Scan for the cell matching the given text and deliver its (X, Y) coordinate at center. 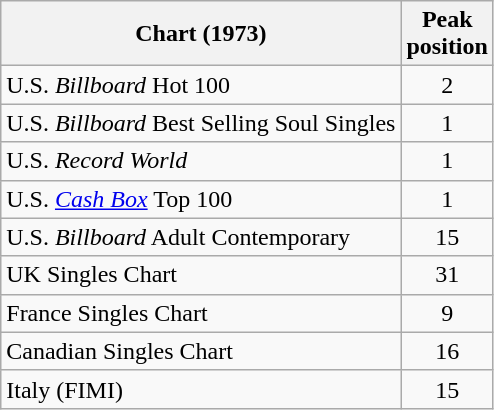
U.S. Record World (201, 161)
U.S. Billboard Adult Contemporary (201, 237)
Canadian Singles Chart (201, 351)
France Singles Chart (201, 313)
16 (447, 351)
31 (447, 275)
Chart (1973) (201, 34)
U.S. Cash Box Top 100 (201, 199)
2 (447, 85)
Italy (FIMI) (201, 389)
Peak position (447, 34)
U.S. Billboard Best Selling Soul Singles (201, 123)
UK Singles Chart (201, 275)
9 (447, 313)
U.S. Billboard Hot 100 (201, 85)
